Detect which cell encompasses the target text, then output its [x, y] center coordinate. 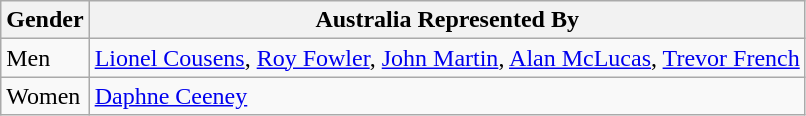
Men [45, 58]
Gender [45, 20]
Australia Represented By [447, 20]
Women [45, 96]
Daphne Ceeney [447, 96]
Lionel Cousens, Roy Fowler, John Martin, Alan McLucas, Trevor French [447, 58]
